Detect which cell encompasses the target text, then output its (x, y) center coordinate. 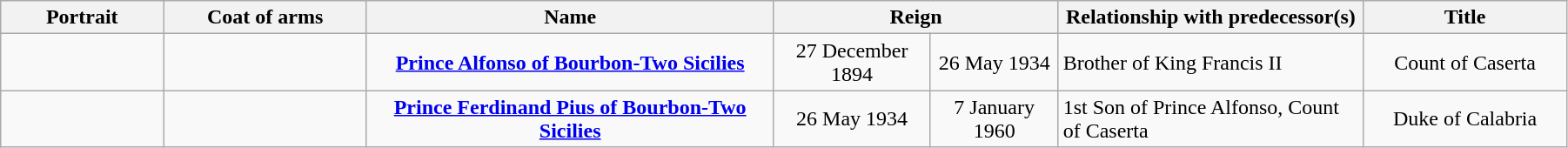
1st Son of Prince Alfonso, Count of Caserta (1211, 118)
Coat of arms (265, 17)
Reign (915, 17)
Count of Caserta (1465, 63)
7 January 1960 (994, 118)
Portrait (82, 17)
Duke of Calabria (1465, 118)
Brother of King Francis II (1211, 63)
Prince Alfonso of Bourbon-Two Sicilies (569, 63)
Title (1465, 17)
Relationship with predecessor(s) (1211, 17)
Name (569, 17)
Prince Ferdinand Pius of Bourbon-Two Sicilies (569, 118)
27 December 1894 (852, 63)
